Detect which cell encompasses the target text, then output its (X, Y) center coordinate. 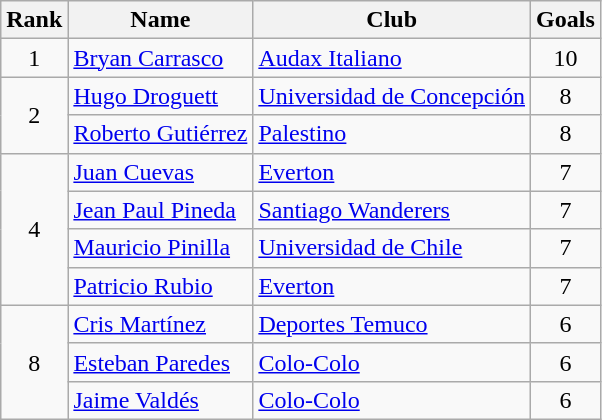
Esteban Paredes (160, 362)
Name (160, 20)
1 (34, 58)
Rank (34, 20)
Universidad de Chile (392, 248)
Patricio Rubio (160, 286)
Universidad de Concepción (392, 96)
Mauricio Pinilla (160, 248)
Cris Martínez (160, 324)
10 (566, 58)
2 (34, 115)
Deportes Temuco (392, 324)
Bryan Carrasco (160, 58)
Juan Cuevas (160, 172)
Hugo Droguett (160, 96)
4 (34, 229)
Palestino (392, 134)
Roberto Gutiérrez (160, 134)
Goals (566, 20)
Jean Paul Pineda (160, 210)
Audax Italiano (392, 58)
Jaime Valdés (160, 400)
Club (392, 20)
Santiago Wanderers (392, 210)
